Extract the (X, Y) coordinate from the center of the cell holding the provided text.  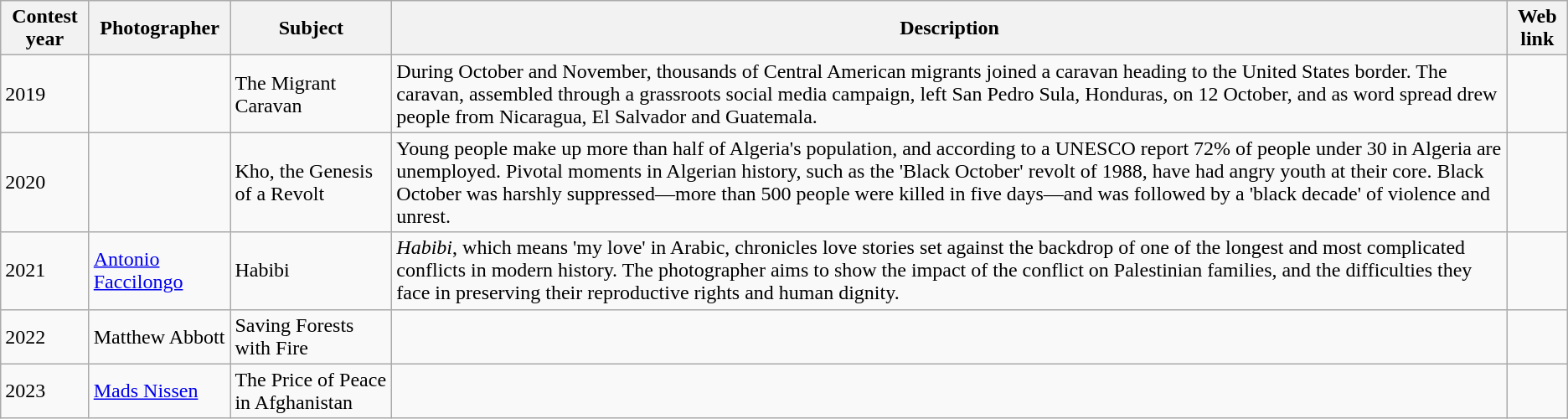
The Migrant Caravan (312, 94)
2020 (45, 183)
2019 (45, 94)
Matthew Abbott (159, 337)
Saving Forests with Fire (312, 337)
Mads Nissen (159, 391)
Antonio Faccilongo (159, 271)
2021 (45, 271)
Habibi (312, 271)
Contest year (45, 28)
Subject (312, 28)
Description (950, 28)
Kho, the Genesis of a Revolt (312, 183)
2022 (45, 337)
Web link (1537, 28)
Photographer (159, 28)
2023 (45, 391)
The Price of Peace in Afghanistan (312, 391)
